Return the (x, y) coordinate for the center point of the cell that contains the specified text.  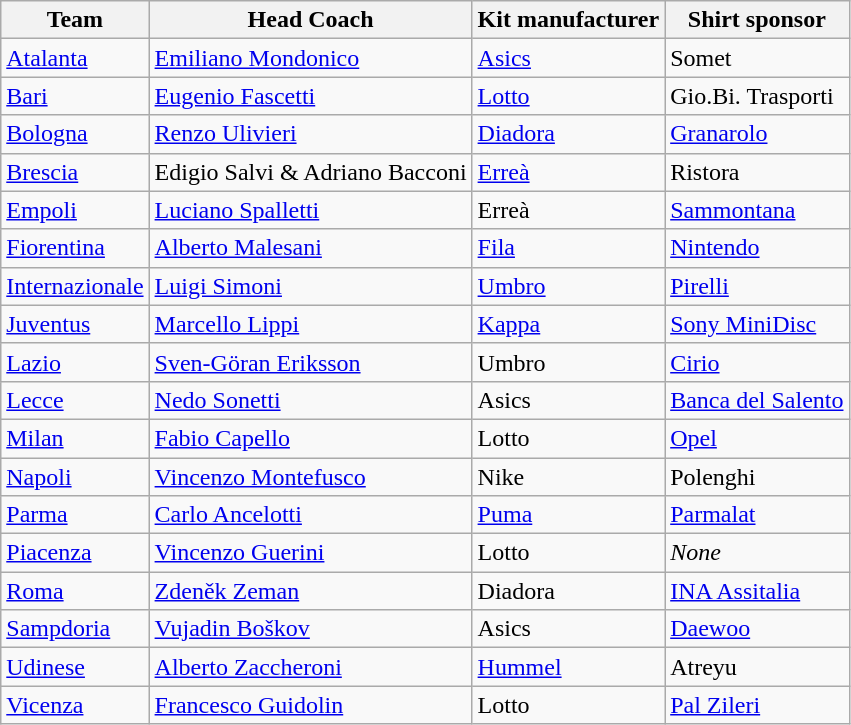
Emiliano Mondonico (310, 58)
Vincenzo Guerini (310, 553)
Nedo Sonetti (310, 400)
Polenghi (757, 477)
Pirelli (757, 286)
Atalanta (75, 58)
Kappa (568, 324)
Zdeněk Zeman (310, 591)
Lecce (75, 400)
Brescia (75, 172)
Empoli (75, 210)
Carlo Ancelotti (310, 515)
Daewoo (757, 629)
Cirio (757, 362)
Fabio Capello (310, 438)
Nintendo (757, 248)
Parma (75, 515)
Sony MiniDisc (757, 324)
Bologna (75, 134)
Shirt sponsor (757, 20)
Team (75, 20)
Gio.Bi. Trasporti (757, 96)
Ristora (757, 172)
Renzo Ulivieri (310, 134)
Sammontana (757, 210)
INA Assitalia (757, 591)
Parmalat (757, 515)
Lazio (75, 362)
Fiorentina (75, 248)
Granarolo (757, 134)
Hummel (568, 667)
Marcello Lippi (310, 324)
Sampdoria (75, 629)
Pal Zileri (757, 705)
Banca del Salento (757, 400)
Opel (757, 438)
Piacenza (75, 553)
None (757, 553)
Vincenzo Montefusco (310, 477)
Internazionale (75, 286)
Fila (568, 248)
Vicenza (75, 705)
Atreyu (757, 667)
Puma (568, 515)
Vujadin Boškov (310, 629)
Juventus (75, 324)
Milan (75, 438)
Luciano Spalletti (310, 210)
Napoli (75, 477)
Bari (75, 96)
Nike (568, 477)
Eugenio Fascetti (310, 96)
Alberto Malesani (310, 248)
Udinese (75, 667)
Sven-Göran Eriksson (310, 362)
Somet (757, 58)
Head Coach (310, 20)
Roma (75, 591)
Kit manufacturer (568, 20)
Edigio Salvi & Adriano Bacconi (310, 172)
Luigi Simoni (310, 286)
Alberto Zaccheroni (310, 667)
Francesco Guidolin (310, 705)
